Pinpoint the cell where the given text exists, returning its (x, y) midpoint coordinate. 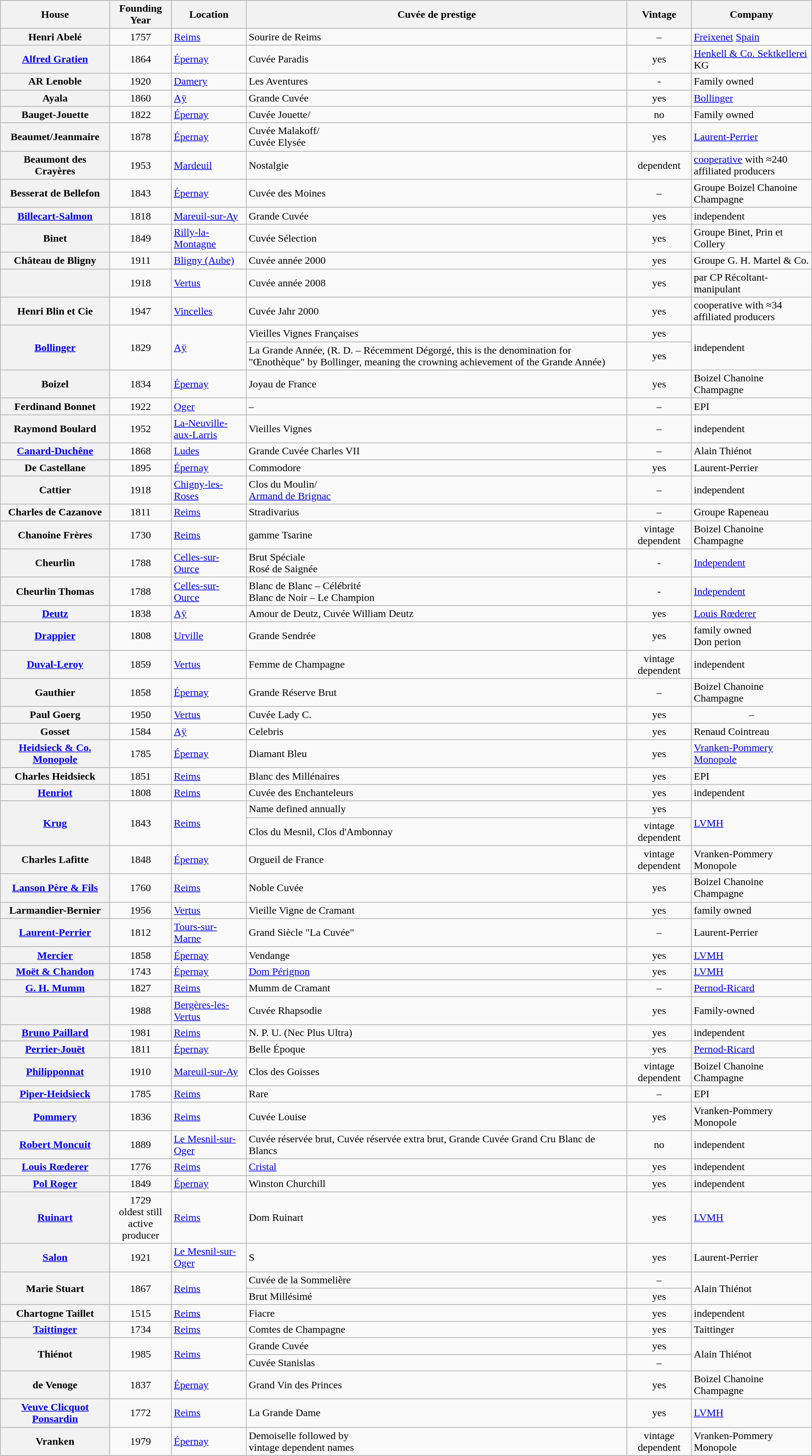
Bergères-les-Vertus (209, 1010)
Winston Churchill (436, 1184)
family owned (751, 910)
G. H. Mumm (55, 988)
Stradivarius (436, 512)
1867 (141, 1288)
Charles de Cazanove (55, 512)
Grande Sendrée (436, 636)
Raymond Boulard (55, 429)
Noble Cuvée (436, 888)
Comtes de Champagne (436, 1329)
1734 (141, 1329)
Canard-Duchêne (55, 451)
Damery (209, 82)
Billecart-Salmon (55, 216)
Cuvée des Moines (436, 193)
Cheurlin Thomas (55, 591)
Blanc des Millénaires (436, 776)
Cuvée de la Sommelière (436, 1280)
Duval-Leroy (55, 664)
1818 (141, 216)
Cuvée Sélection (436, 238)
Vendange (436, 955)
1864 (141, 59)
Mercier (55, 955)
Marie Stuart (55, 1288)
1515 (141, 1313)
Rare (436, 1094)
Beaumont des Crayères (55, 165)
Sourire de Reims (436, 37)
Fiacre (436, 1313)
Cuvée année 2000 (436, 260)
Amour de Deutz, Cuvée William Deutz (436, 613)
Deutz (55, 613)
Ferdinand Bonnet (55, 407)
1979 (141, 1441)
Paul Goerg (55, 715)
Name defined annually (436, 809)
Heidsieck & Co. Monopole (55, 754)
1860 (141, 98)
Company (751, 15)
1920 (141, 82)
1988 (141, 1010)
Location (209, 15)
Cuvée Louise (436, 1117)
Brut Millésimé (436, 1296)
Cuvée de prestige (436, 15)
Krug (55, 823)
Belle Époque (436, 1049)
Cheurlin (55, 563)
par CP Récoltant-manipulant (751, 283)
Cuvée des Enchanteleurs (436, 793)
1952 (141, 429)
Mardeuil (209, 165)
Vieilles Vignes Françaises (436, 334)
Veuve Clicquot Ponsardin (55, 1413)
1827 (141, 988)
1921 (141, 1257)
Clos du Moulin/Armand de Brignac (436, 490)
1947 (141, 312)
Grand Vin des Princes (436, 1385)
1743 (141, 971)
Grande Cuvée Charles VII (436, 451)
1822 (141, 115)
1859 (141, 664)
Brut SpécialeRosé de Saignée (436, 563)
Joyau de France (436, 384)
Dom Pérignon (436, 971)
1757 (141, 37)
Alfred Gratien (55, 59)
Oger (209, 407)
Bligny (Aube) (209, 260)
Henri Blin et Cie (55, 312)
Groupe Rapeneau (751, 512)
Bauget-Jouette (55, 115)
Boizel (55, 384)
1772 (141, 1413)
Gosset (55, 731)
family ownedDon perion (751, 636)
Orgueil de France (436, 860)
1584 (141, 731)
Cattier (55, 490)
Charles Lafitte (55, 860)
Perrier-Jouët (55, 1049)
1981 (141, 1033)
Cuvée Stanislas (436, 1363)
Clos des Goisses (436, 1072)
Commodore (436, 468)
Vincelles (209, 312)
1776 (141, 1167)
1836 (141, 1117)
Lanson Père & Fils (55, 888)
Chanoine Frères (55, 535)
Piper-Heidsieck (55, 1094)
De Castellane (55, 468)
Family-owned (751, 1010)
Cuvée Paradis (436, 59)
1878 (141, 137)
Clos du Mesnil, Clos d'Ambonnay (436, 831)
Grande Réserve Brut (436, 692)
Cuvée Lady C. (436, 715)
House (55, 15)
1838 (141, 613)
Henriot (55, 793)
Pol Roger (55, 1184)
Les Aventures (436, 82)
Renaud Cointreau (751, 731)
Cuvée Jahr 2000 (436, 312)
AR Lenoble (55, 82)
Larmandier-Bernier (55, 910)
cooperative with ≈34 affiliated producers (751, 312)
gamme Tsarine (436, 535)
1829 (141, 348)
Robert Moncuit (55, 1144)
dependent (659, 165)
Diamant Bleu (436, 754)
1730 (141, 535)
S (436, 1257)
1834 (141, 384)
Nostalgie (436, 165)
Groupe Boizel Chanoine Champagne (751, 193)
Henkell & Co. Sektkellerei KG (751, 59)
1837 (141, 1385)
Cristal (436, 1167)
Drappier (55, 636)
Pommery (55, 1117)
Cuvée Malakoff/Cuvée Elysée (436, 137)
1922 (141, 407)
1868 (141, 451)
Grand Siècle "La Cuvée" (436, 933)
Cuvée Rhapsodie (436, 1010)
Cuvée Jouette/ (436, 115)
Moët & Chandon (55, 971)
Mumm de Cramant (436, 988)
1889 (141, 1144)
1848 (141, 860)
Vranken (55, 1441)
Tours-sur-Marne (209, 933)
La Grande Dame (436, 1413)
1812 (141, 933)
cooperative with ≈240 affiliated producers (751, 165)
Henri Abelé (55, 37)
Ruinart (55, 1217)
1760 (141, 888)
Chartogne Taillet (55, 1313)
Gauthier (55, 692)
Demoiselle followed by vintage dependent names (436, 1441)
N. P. U. (Nec Plus Ultra) (436, 1033)
Binet (55, 238)
Charles Heidsieck (55, 776)
Thiénot (55, 1354)
1985 (141, 1354)
1956 (141, 910)
Groupe G. H. Martel & Co. (751, 260)
Bruno Paillard (55, 1033)
Vieilles Vignes (436, 429)
Founding Year (141, 15)
Cuvée année 2008 (436, 283)
Blanc de Blanc – CélébritéBlanc de Noir – Le Champion (436, 591)
1911 (141, 260)
Rilly-la-Montagne (209, 238)
Cuvée réservée brut, Cuvée réservée extra brut, Grande Cuvée Grand Cru Blanc de Blancs (436, 1144)
Besserat de Bellefon (55, 193)
de Venoge (55, 1385)
Femme de Champagne (436, 664)
1895 (141, 468)
Ayala (55, 98)
Château de Bligny (55, 260)
Philipponnat (55, 1072)
1953 (141, 165)
Celebris (436, 731)
La-Neuville-aux-Larris (209, 429)
1910 (141, 1072)
Chigny-les-Roses (209, 490)
Urville (209, 636)
Salon (55, 1257)
1729oldest still activeproducer (141, 1217)
Vieille Vigne de Cramant (436, 910)
Dom Ruinart (436, 1217)
Beaumet/Jeanmaire (55, 137)
Freixenet Spain (751, 37)
Groupe Binet, Prin et Collery (751, 238)
1950 (141, 715)
1851 (141, 776)
Ludes (209, 451)
Vintage (659, 15)
